Capture the cell that displays the provided text and extract its (X, Y) central coordinate. 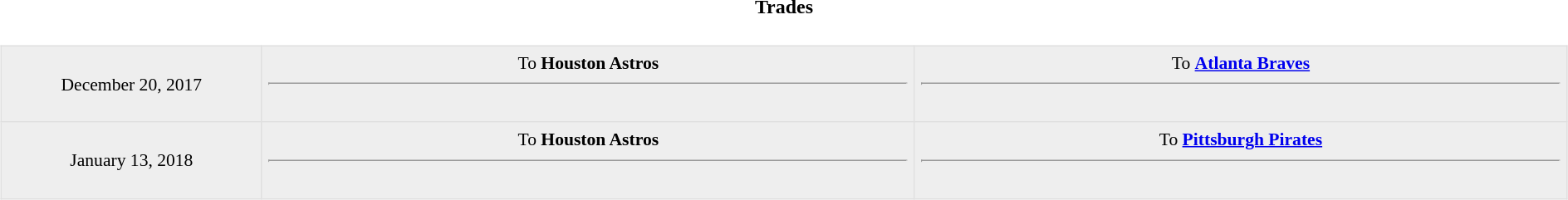
December 20, 2017 (131, 84)
To Pittsburgh Pirates (1241, 160)
To Atlanta Braves (1241, 84)
January 13, 2018 (131, 160)
